Find where the given text appears and provide that cell's center as (x, y) coordinate. 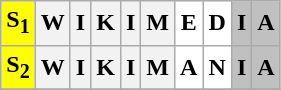
S2 (18, 67)
N (217, 67)
S1 (18, 23)
D (217, 23)
E (189, 23)
